For the text-containing cell, return its midpoint in [X, Y] coordinate format. 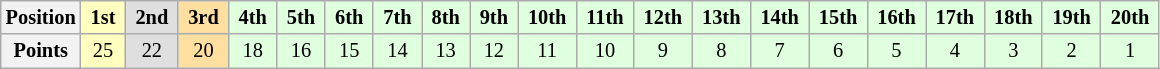
20th [1130, 17]
16th [896, 17]
13 [446, 51]
7th [397, 17]
6 [838, 51]
10th [547, 17]
17th [955, 17]
11 [547, 51]
8th [446, 17]
11th [604, 17]
9 [663, 51]
14 [397, 51]
1 [1130, 51]
1st [104, 17]
5 [896, 51]
Position [41, 17]
4th [253, 17]
15 [349, 51]
18th [1013, 17]
22 [152, 51]
20 [203, 51]
16 [301, 51]
2nd [152, 17]
Points [41, 51]
10 [604, 51]
12 [494, 51]
18 [253, 51]
14th [779, 17]
9th [494, 17]
3rd [203, 17]
8 [721, 51]
7 [779, 51]
12th [663, 17]
13th [721, 17]
6th [349, 17]
3 [1013, 51]
19th [1071, 17]
4 [955, 51]
5th [301, 17]
2 [1071, 51]
15th [838, 17]
25 [104, 51]
